Determine the (X, Y) coordinate at the center of the cell enclosing the given text.  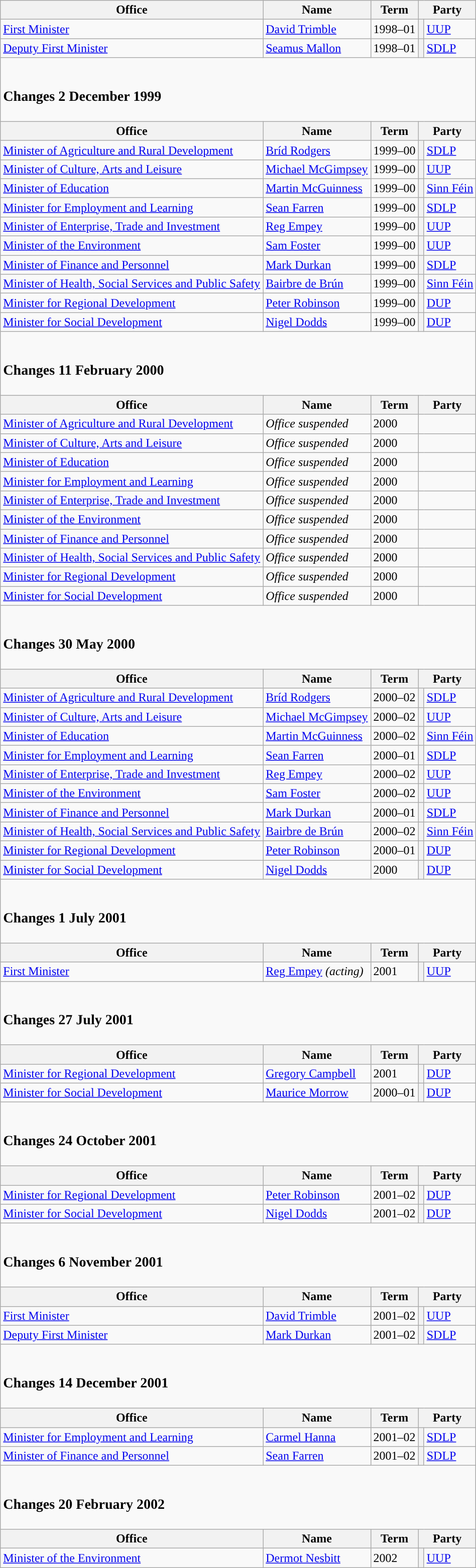
Maurice Morrow (317, 1092)
Changes 1 July 2001 (238, 911)
Changes 20 February 2002 (238, 1498)
Changes 30 May 2000 (238, 637)
Changes 27 July 2001 (238, 1013)
Changes 6 November 2001 (238, 1255)
Gregory Campbell (317, 1073)
Changes 11 February 2000 (238, 363)
Changes 2 December 1999 (238, 89)
2002 (395, 1558)
Seamus Mallon (317, 48)
Dermot Nesbitt (317, 1558)
Changes 14 December 2001 (238, 1376)
Carmel Hanna (317, 1437)
Reg Empey (acting) (317, 972)
Changes 24 October 2001 (238, 1134)
